Determine the (x, y) coordinate at the center of the cell enclosing the given text.  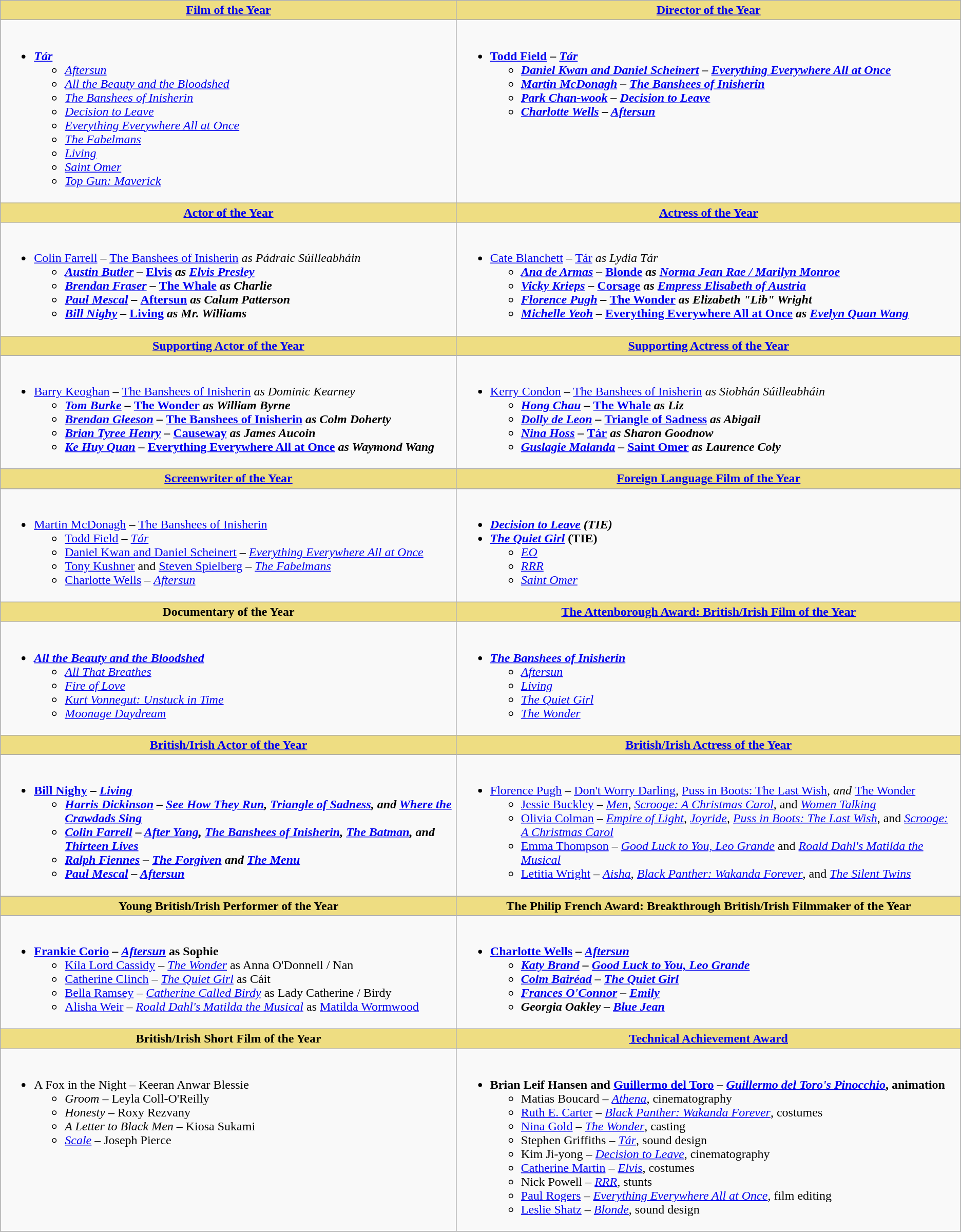
All the Beauty and the BloodshedAll That BreathesFire of LoveKurt Vonnegut: Unstuck in TimeMoonage Daydream (229, 678)
Foreign Language Film of the Year (708, 479)
Actor of the Year (229, 213)
The Attenborough Award: British/Irish Film of the Year (708, 612)
Young British/Irish Performer of the Year (229, 905)
The Philip French Award: Breakthrough British/Irish Filmmaker of the Year (708, 905)
Supporting Actor of the Year (229, 346)
Decision to Leave (TIE)The Quiet Girl (TIE)EORRRSaint Omer (708, 545)
Actress of the Year (708, 213)
Technical Achievement Award (708, 1039)
Film of the Year (229, 10)
Supporting Actress of the Year (708, 346)
A Fox in the Night – Keeran Anwar BlessieGroom – Leyla Coll-O'ReillyHonesty – Roxy RezvanyA Letter to Black Men – Kiosa SukamiScale – Joseph Pierce (229, 1140)
Charlotte Wells – AftersunKaty Brand – Good Luck to You, Leo GrandeColm Bairéad – The Quiet GirlFrances O'Connor – EmilyGeorgia Oakley – Blue Jean (708, 973)
British/Irish Short Film of the Year (229, 1039)
British/Irish Actress of the Year (708, 745)
British/Irish Actor of the Year (229, 745)
Documentary of the Year (229, 612)
Screenwriter of the Year (229, 479)
The Banshees of InisherinAftersunLivingThe Quiet GirlThe Wonder (708, 678)
Director of the Year (708, 10)
